Capture the cell that displays the provided text and extract its [x, y] central coordinate. 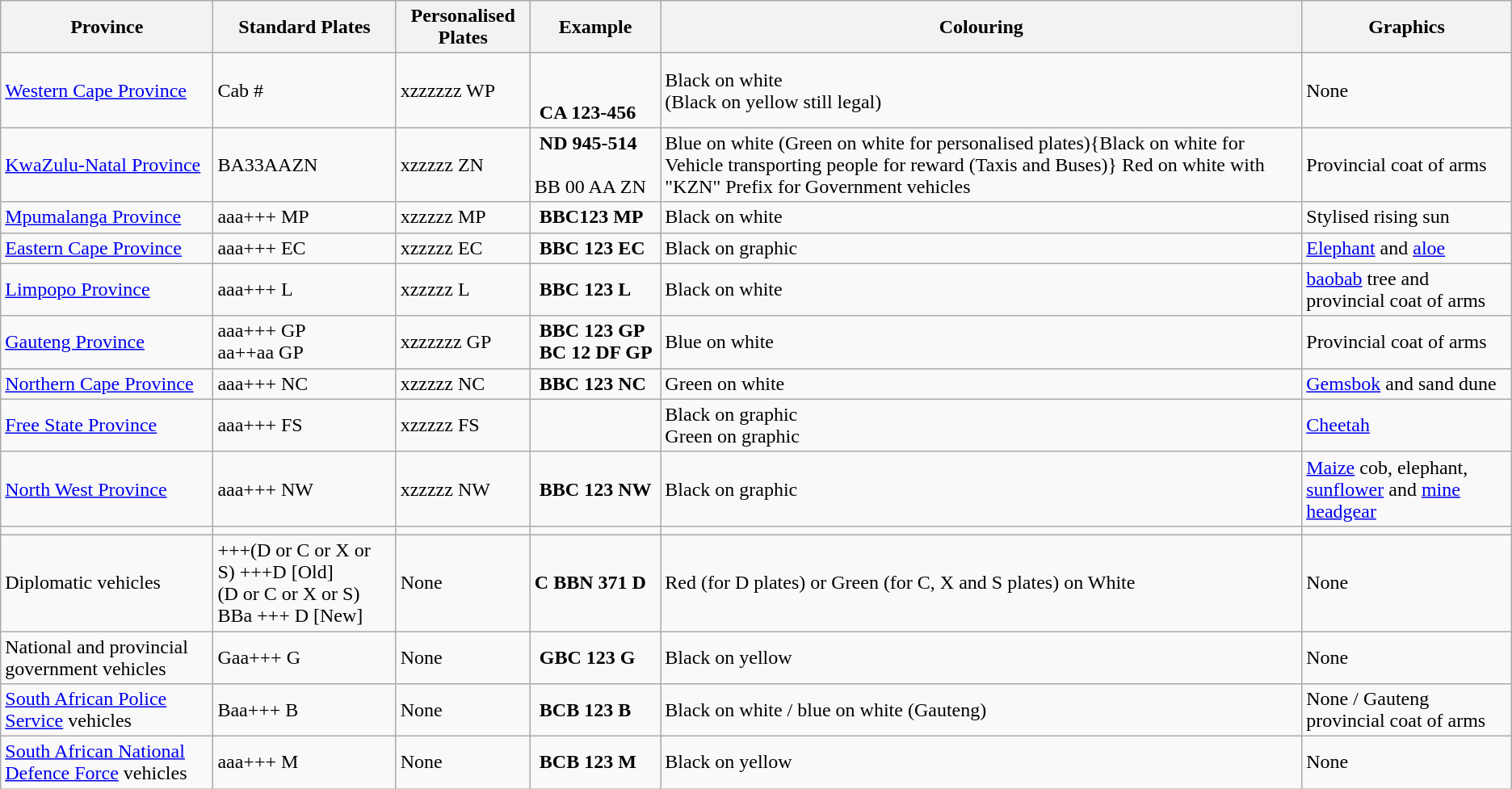
aaa+++ NC [304, 384]
xzzzzz NC [463, 384]
Cab # [304, 90]
Northern Cape Province [107, 384]
BBC 123 NC [595, 384]
Mpumalanga Province [107, 217]
None / Gauteng provincial coat of arms [1407, 711]
Graphics [1407, 27]
KwaZulu-Natal Province [107, 165]
BCB 123 B [595, 711]
BBC 123 EC [595, 248]
Cheetah [1407, 425]
aaa+++ M [304, 762]
xzzzzz ZN [463, 165]
South African Police Service vehicles [107, 711]
baobab tree and provincial coat of arms [1407, 289]
Gaa+++ G [304, 657]
BCB 123 M [595, 762]
xzzzzzz WP [463, 90]
Free State Province [107, 425]
BBC123 MP [595, 217]
GBC 123 G [595, 657]
Red (for D plates) or Green (for C, X and S plates) on White [981, 583]
North West Province [107, 489]
xzzzzz L [463, 289]
Western Cape Province [107, 90]
BA33AAZN [304, 165]
Diplomatic vehicles [107, 583]
aaa+++ GPaa++aa GP [304, 342]
aaa+++ L [304, 289]
Black on graphicGreen on graphic [981, 425]
Gemsbok and sand dune [1407, 384]
xzzzzz NW [463, 489]
aaa+++ NW [304, 489]
BBC 123 L [595, 289]
Green on white [981, 384]
BBC 123 NW [595, 489]
Province [107, 27]
Limpopo Province [107, 289]
CA 123-456 [595, 90]
aaa+++ MP [304, 217]
xzzzzz MP [463, 217]
Elephant and aloe [1407, 248]
Personalised Plates [463, 27]
Colouring [981, 27]
Eastern Cape Province [107, 248]
ND 945-514 BB 00 AA ZN [595, 165]
Stylised rising sun [1407, 217]
Maize cob, elephant, sunflower and mine headgear [1407, 489]
xzzzzzz GP [463, 342]
Standard Plates [304, 27]
National and provincial government vehicles [107, 657]
Black on white(Black on yellow still legal) [981, 90]
Blue on white [981, 342]
Gauteng Province [107, 342]
aaa+++ FS [304, 425]
xzzzzz EC [463, 248]
South African National Defence Force vehicles [107, 762]
BBC 123 GP BC 12 DF GP [595, 342]
+++(D or C or X or S) +++D [Old](D or C or X or S) BBa +++ D [New] [304, 583]
C BBN 371 D [595, 583]
Baa+++ B [304, 711]
Black on white / blue on white (Gauteng) [981, 711]
xzzzzz FS [463, 425]
Example [595, 27]
aaa+++ EC [304, 248]
